Determine the [x, y] coordinate at the center of the cell enclosing the given text.  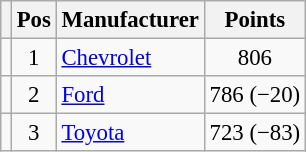
Points [254, 20]
3 [34, 133]
Chevrolet [130, 58]
723 (−83) [254, 133]
Toyota [130, 133]
2 [34, 95]
Manufacturer [130, 20]
806 [254, 58]
Ford [130, 95]
786 (−20) [254, 95]
Pos [34, 20]
1 [34, 58]
